Identify which cell holds the provided text, then report its [x, y] central coordinate. 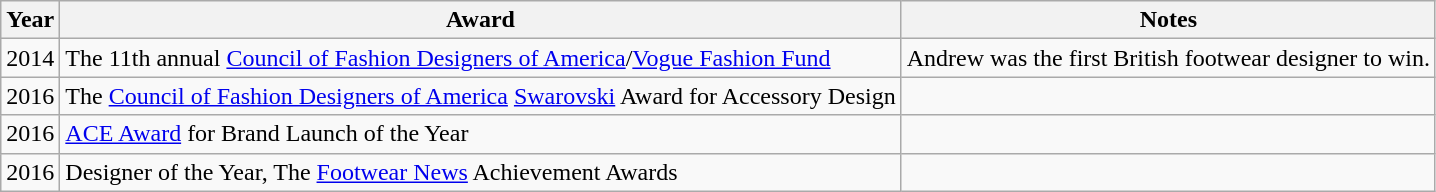
Designer of the Year, The Footwear News Achievement Awards [480, 172]
Andrew was the first British footwear designer to win. [1168, 58]
The Council of Fashion Designers of America Swarovski Award for Accessory Design [480, 96]
Notes [1168, 20]
2014 [30, 58]
The 11th annual Council of Fashion Designers of America/Vogue Fashion Fund [480, 58]
Year [30, 20]
Award [480, 20]
ACE Award for Brand Launch of the Year [480, 134]
